Return (X, Y) of the center of cell containing provided text 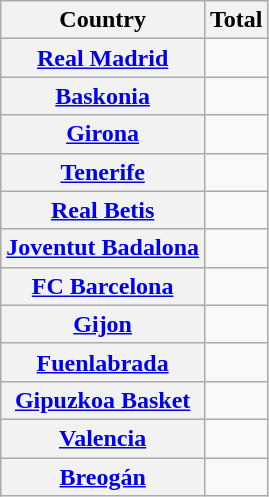
Gijon (103, 324)
Joventut Badalona (103, 248)
Gipuzkoa Basket (103, 400)
Baskonia (103, 96)
Country (103, 20)
Real Madrid (103, 58)
Tenerife (103, 172)
FC Barcelona (103, 286)
Breogán (103, 477)
Girona (103, 134)
Total (237, 20)
Valencia (103, 438)
Fuenlabrada (103, 362)
Real Betis (103, 210)
